Return the [x, y] coordinate for the center point of the cell that contains the specified text.  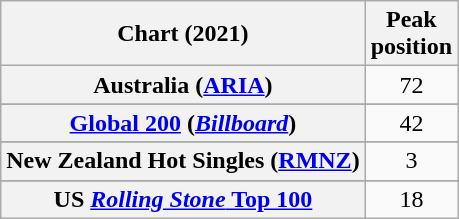
42 [411, 123]
18 [411, 199]
New Zealand Hot Singles (RMNZ) [183, 161]
Global 200 (Billboard) [183, 123]
72 [411, 85]
Chart (2021) [183, 34]
3 [411, 161]
Australia (ARIA) [183, 85]
Peakposition [411, 34]
US Rolling Stone Top 100 [183, 199]
